Scan for the cell matching the given text and deliver its (x, y) coordinate at center. 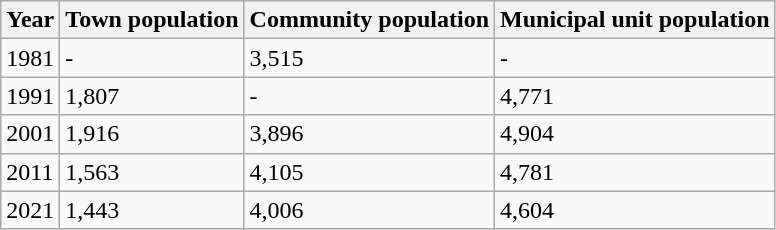
1,563 (152, 172)
4,904 (635, 134)
Year (30, 20)
Town population (152, 20)
4,771 (635, 96)
2011 (30, 172)
Community population (369, 20)
3,515 (369, 58)
4,604 (635, 210)
1,916 (152, 134)
Municipal unit population (635, 20)
3,896 (369, 134)
4,781 (635, 172)
2001 (30, 134)
4,006 (369, 210)
4,105 (369, 172)
1,443 (152, 210)
1991 (30, 96)
1981 (30, 58)
1,807 (152, 96)
2021 (30, 210)
